Determine the (X, Y) coordinate at the center of the cell enclosing the given text.  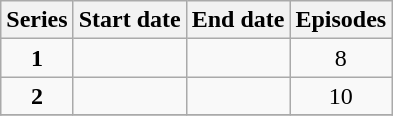
Series (37, 20)
End date (238, 20)
8 (341, 58)
Episodes (341, 20)
1 (37, 58)
Start date (130, 20)
10 (341, 96)
2 (37, 96)
